Extract the [x, y] coordinate from the center of the cell holding the provided text.  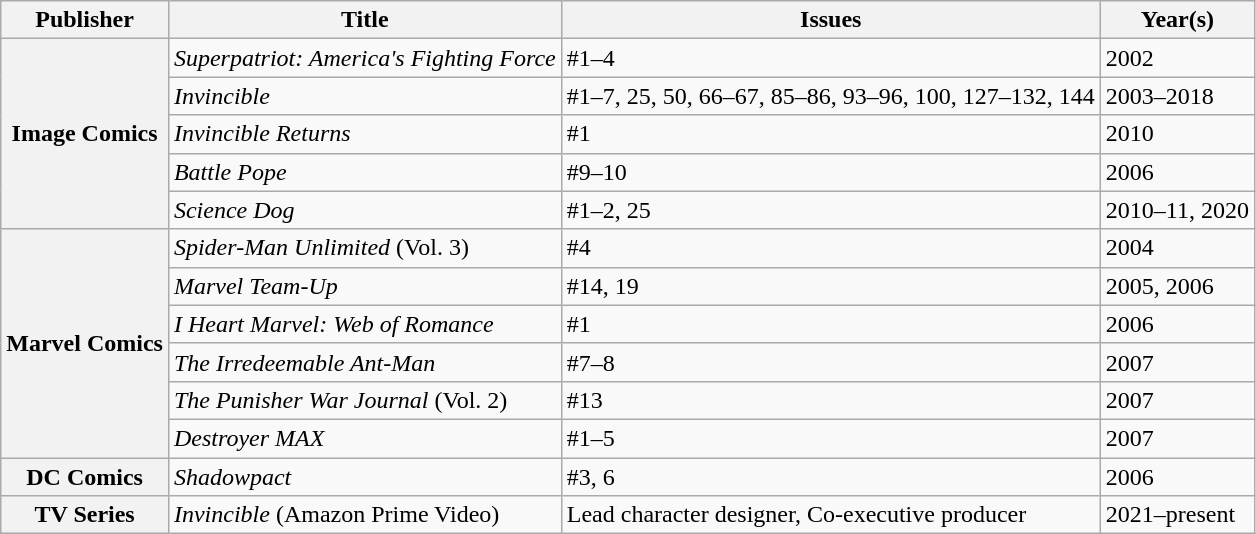
2003–2018 [1177, 96]
Battle Pope [364, 172]
#4 [830, 248]
2005, 2006 [1177, 286]
#1–4 [830, 58]
2010–11, 2020 [1177, 210]
Image Comics [85, 134]
TV Series [85, 515]
#9–10 [830, 172]
I Heart Marvel: Web of Romance [364, 324]
Marvel Team-Up [364, 286]
Spider-Man Unlimited (Vol. 3) [364, 248]
Invincible Returns [364, 134]
2010 [1177, 134]
DC Comics [85, 477]
Invincible [364, 96]
#1–5 [830, 438]
#14, 19 [830, 286]
#3, 6 [830, 477]
The Punisher War Journal (Vol. 2) [364, 400]
Invincible (Amazon Prime Video) [364, 515]
Destroyer MAX [364, 438]
#7–8 [830, 362]
2004 [1177, 248]
#1–7, 25, 50, 66–67, 85–86, 93–96, 100, 127–132, 144 [830, 96]
Title [364, 20]
#13 [830, 400]
2021–present [1177, 515]
Science Dog [364, 210]
Issues [830, 20]
Year(s) [1177, 20]
2002 [1177, 58]
Marvel Comics [85, 343]
Publisher [85, 20]
#1–2, 25 [830, 210]
Shadowpact [364, 477]
Superpatriot: America's Fighting Force [364, 58]
Lead character designer, Co-executive producer [830, 515]
The Irredeemable Ant-Man [364, 362]
